Return the (X, Y) coordinate for the center point of the cell that contains the specified text.  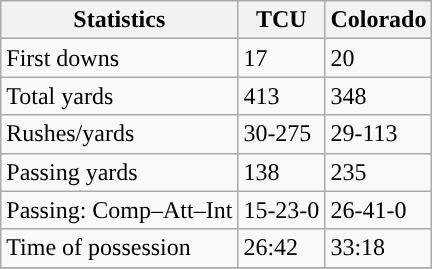
Total yards (120, 96)
235 (378, 172)
348 (378, 96)
First downs (120, 58)
17 (282, 58)
20 (378, 58)
15-23-0 (282, 210)
Time of possession (120, 248)
Rushes/yards (120, 134)
TCU (282, 20)
26:42 (282, 248)
26-41-0 (378, 210)
30-275 (282, 134)
138 (282, 172)
413 (282, 96)
Colorado (378, 20)
Passing: Comp–Att–Int (120, 210)
33:18 (378, 248)
Statistics (120, 20)
Passing yards (120, 172)
29-113 (378, 134)
